Return the (x, y) coordinate for the center point of the cell that contains the specified text.  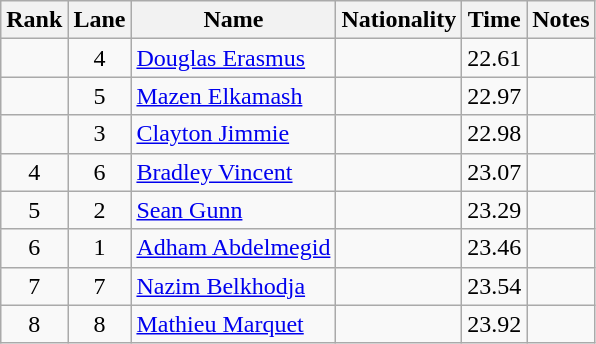
Time (494, 20)
Clayton Jimmie (234, 134)
23.07 (494, 172)
Nazim Belkhodja (234, 286)
Mathieu Marquet (234, 324)
Lane (100, 20)
Sean Gunn (234, 210)
23.54 (494, 286)
22.97 (494, 96)
23.46 (494, 248)
23.92 (494, 324)
22.61 (494, 58)
Name (234, 20)
Adham Abdelmegid (234, 248)
Douglas Erasmus (234, 58)
1 (100, 248)
2 (100, 210)
Rank (34, 20)
23.29 (494, 210)
Nationality (399, 20)
Notes (561, 20)
Mazen Elkamash (234, 96)
3 (100, 134)
Bradley Vincent (234, 172)
22.98 (494, 134)
